Capture the cell that displays the provided text and extract its [X, Y] central coordinate. 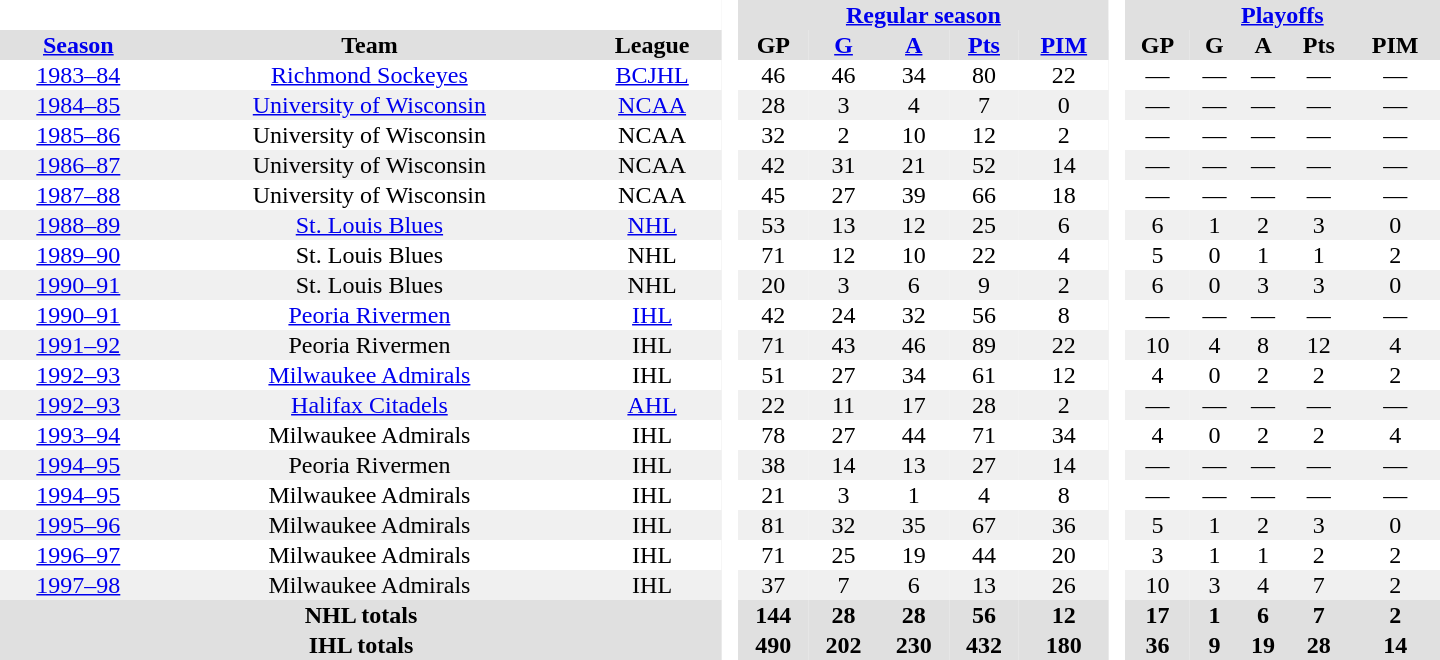
Season [78, 45]
51 [773, 375]
432 [984, 645]
1987–88 [78, 195]
1983–84 [78, 75]
1984–85 [78, 105]
League [652, 45]
78 [773, 435]
26 [1064, 585]
230 [914, 645]
Team [370, 45]
39 [914, 195]
NHL totals [361, 615]
144 [773, 615]
45 [773, 195]
1989–90 [78, 255]
53 [773, 225]
Halifax Citadels [370, 405]
66 [984, 195]
180 [1064, 645]
80 [984, 75]
31 [843, 165]
1988–89 [78, 225]
1993–94 [78, 435]
1996–97 [78, 555]
89 [984, 345]
1995–96 [78, 525]
37 [773, 585]
1985–86 [78, 135]
18 [1064, 195]
IHL totals [361, 645]
24 [843, 315]
11 [843, 405]
AHL [652, 405]
81 [773, 525]
38 [773, 465]
35 [914, 525]
67 [984, 525]
1991–92 [78, 345]
BCJHL [652, 75]
52 [984, 165]
Regular season [923, 15]
1997–98 [78, 585]
202 [843, 645]
Playoffs [1282, 15]
43 [843, 345]
490 [773, 645]
61 [984, 375]
1986–87 [78, 165]
Richmond Sockeyes [370, 75]
